Pinpoint the cell where the given text exists, returning its (X, Y) midpoint coordinate. 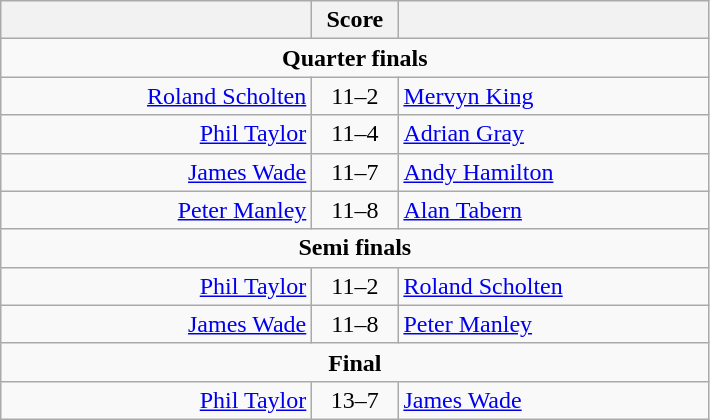
Andy Hamilton (554, 172)
Quarter finals (355, 58)
Adrian Gray (554, 134)
Semi finals (355, 248)
13–7 (355, 400)
11–7 (355, 172)
Score (355, 20)
Alan Tabern (554, 210)
11–4 (355, 134)
Mervyn King (554, 96)
Final (355, 362)
